Determine the (X, Y) coordinate at the center of the cell enclosing the given text.  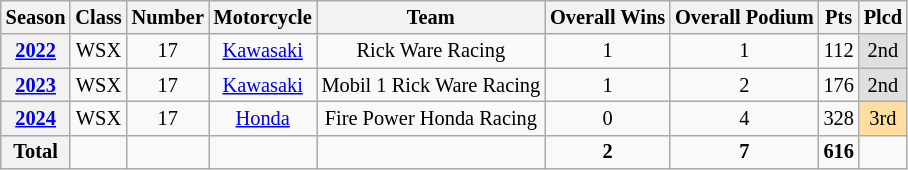
176 (839, 85)
Overall Podium (744, 17)
Pts (839, 17)
3rd (883, 118)
Rick Ware Racing (432, 51)
Number (168, 17)
Overall Wins (608, 17)
Fire Power Honda Racing (432, 118)
2022 (36, 51)
0 (608, 118)
2023 (36, 85)
Team (432, 17)
328 (839, 118)
Motorcycle (263, 17)
Mobil 1 Rick Ware Racing (432, 85)
Total (36, 152)
Plcd (883, 17)
2024 (36, 118)
616 (839, 152)
Class (98, 17)
112 (839, 51)
4 (744, 118)
Season (36, 17)
Honda (263, 118)
7 (744, 152)
